From the cell containing the given text, extract its center point as (X, Y) coordinate. 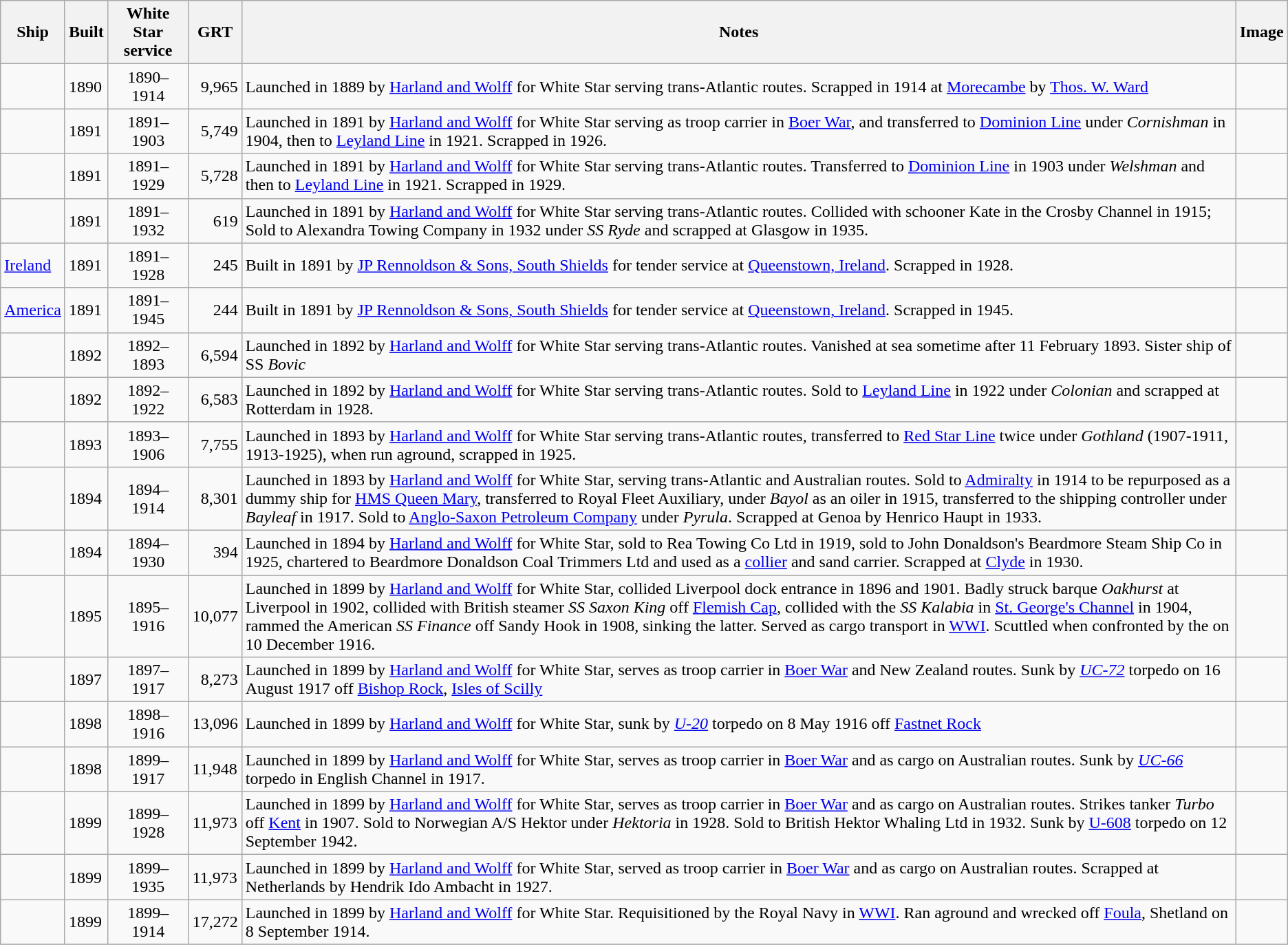
1898–1916 (148, 724)
1899–1928 (148, 823)
1891–1929 (148, 176)
1897–1917 (148, 680)
1891–1928 (148, 266)
1890–1914 (148, 87)
1891–1945 (148, 310)
619 (215, 220)
Ship (33, 32)
1897 (86, 680)
244 (215, 310)
America (33, 310)
Launched in 1889 by Harland and Wolff for White Star serving trans-Atlantic routes. Scrapped in 1914 at Morecambe by Thos. W. Ward (739, 87)
9,965 (215, 87)
Built (86, 32)
5,749 (215, 131)
1895 (86, 617)
White Star service (148, 32)
1892–1922 (148, 399)
394 (215, 552)
5,728 (215, 176)
1893–1906 (148, 445)
10,077 (215, 617)
1899–1917 (148, 769)
Launched in 1899 by Harland and Wolff for White Star, sunk by U-20 torpedo on 8 May 1916 off Fastnet Rock (739, 724)
8,273 (215, 680)
6,594 (215, 355)
Notes (739, 32)
1890 (86, 87)
245 (215, 266)
Ireland (33, 266)
7,755 (215, 445)
GRT (215, 32)
1894–1914 (148, 498)
8,301 (215, 498)
17,272 (215, 922)
1893 (86, 445)
1895–1916 (148, 617)
Built in 1891 by JP Rennoldson & Sons, South Shields for tender service at Queenstown, Ireland. Scrapped in 1945. (739, 310)
1892–1893 (148, 355)
1891–1903 (148, 131)
13,096 (215, 724)
1899–1914 (148, 922)
11,948 (215, 769)
Image (1262, 32)
1899–1935 (148, 877)
Built in 1891 by JP Rennoldson & Sons, South Shields for tender service at Queenstown, Ireland. Scrapped in 1928. (739, 266)
6,583 (215, 399)
1894–1930 (148, 552)
1891–1932 (148, 220)
